Capture the cell that displays the provided text and extract its (x, y) central coordinate. 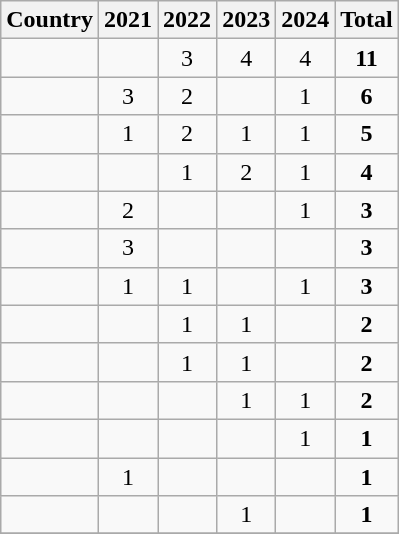
11 (367, 58)
2024 (306, 20)
2023 (246, 20)
Country (50, 20)
2022 (188, 20)
6 (367, 96)
Total (367, 20)
2021 (128, 20)
5 (367, 134)
